Scan for the cell matching the given text and deliver its (X, Y) coordinate at center. 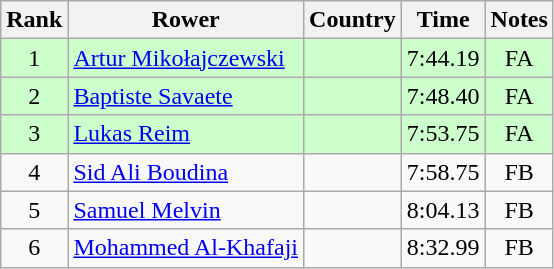
8:32.99 (443, 248)
Sid Ali Boudina (186, 172)
5 (34, 210)
Notes (519, 20)
Time (443, 20)
Artur Mikołajczewski (186, 58)
3 (34, 134)
2 (34, 96)
7:58.75 (443, 172)
8:04.13 (443, 210)
1 (34, 58)
Mohammed Al-Khafaji (186, 248)
7:53.75 (443, 134)
4 (34, 172)
7:44.19 (443, 58)
Rank (34, 20)
Samuel Melvin (186, 210)
Rower (186, 20)
6 (34, 248)
Baptiste Savaete (186, 96)
Lukas Reim (186, 134)
Country (353, 20)
7:48.40 (443, 96)
